Search for the cell housing the specified text and yield its [x, y] center coordinate. 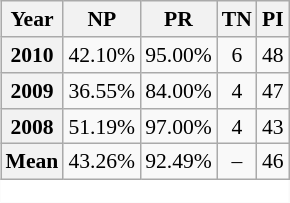
46 [273, 162]
51.19% [102, 126]
48 [273, 55]
47 [273, 91]
42.10% [102, 55]
43.26% [102, 162]
Year [32, 19]
TN [237, 19]
97.00% [178, 126]
95.00% [178, 55]
2009 [32, 91]
Mean [32, 162]
6 [237, 55]
NP [102, 19]
36.55% [102, 91]
84.00% [178, 91]
43 [273, 126]
– [237, 162]
PR [178, 19]
92.49% [178, 162]
2010 [32, 55]
2008 [32, 126]
PI [273, 19]
